Find where the given text appears and provide that cell's center as [x, y] coordinate. 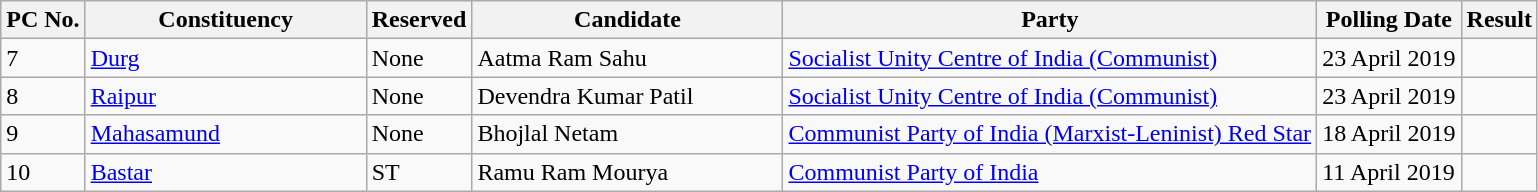
Bhojlal Netam [628, 134]
Mahasamund [226, 134]
11 April 2019 [1389, 172]
Communist Party of India [1050, 172]
9 [43, 134]
Result [1499, 20]
7 [43, 58]
ST [419, 172]
Reserved [419, 20]
Devendra Kumar Patil [628, 96]
Raipur [226, 96]
Aatma Ram Sahu [628, 58]
18 April 2019 [1389, 134]
Polling Date [1389, 20]
8 [43, 96]
Constituency [226, 20]
PC No. [43, 20]
Ramu Ram Mourya [628, 172]
Communist Party of India (Marxist-Leninist) Red Star [1050, 134]
Durg [226, 58]
10 [43, 172]
Party [1050, 20]
Bastar [226, 172]
Candidate [628, 20]
